Identify which cell holds the provided text, then report its [x, y] central coordinate. 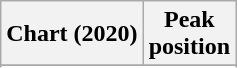
Chart (2020) [72, 34]
Peakposition [189, 34]
